Pinpoint the cell where the given text exists, returning its (x, y) midpoint coordinate. 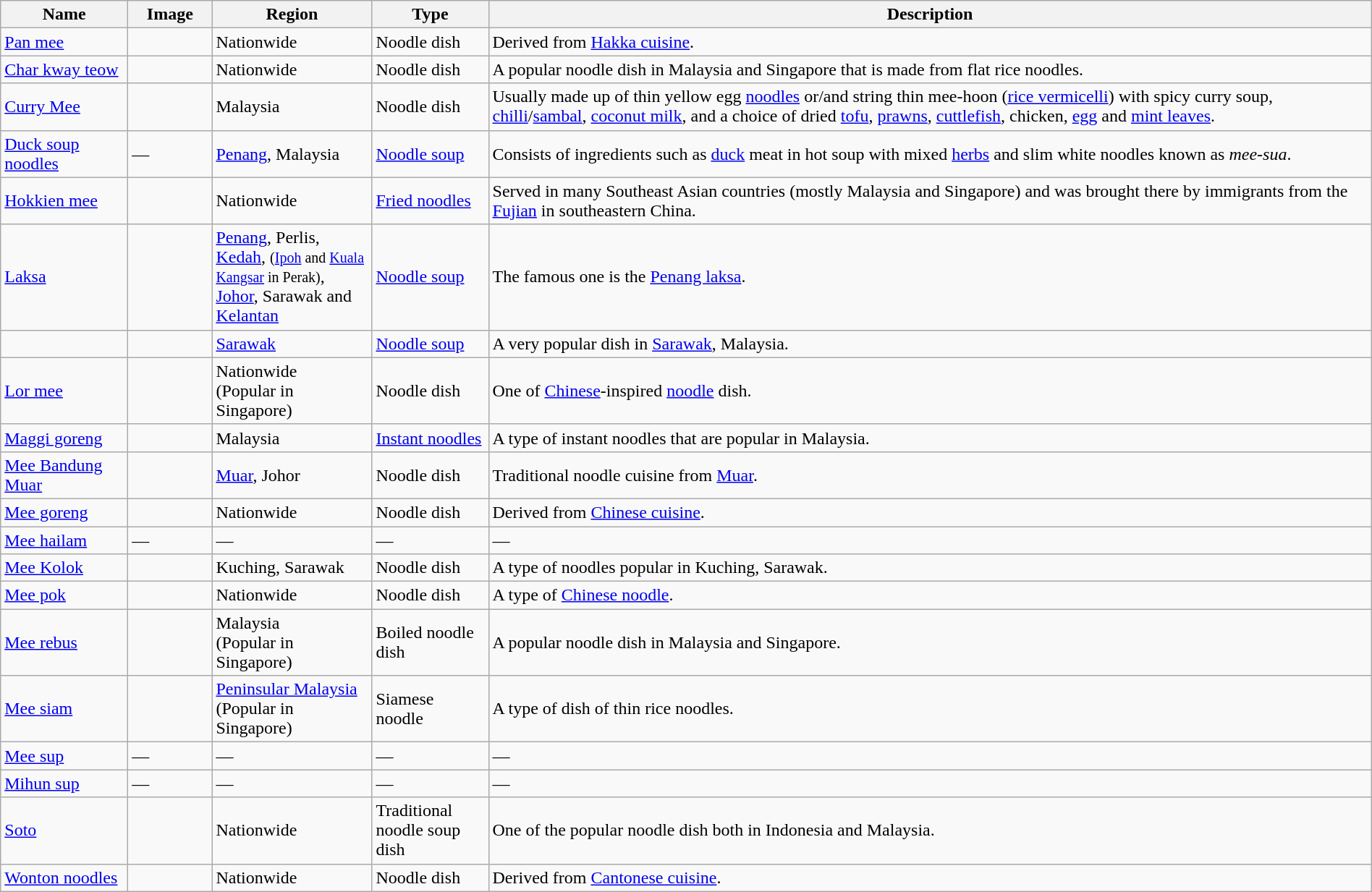
Peninsular Malaysia (Popular in Singapore) (292, 709)
A popular noodle dish in Malaysia and Singapore that is made from flat rice noodles. (930, 69)
Hokkien mee (64, 201)
Type (430, 14)
One of the popular noodle dish both in Indonesia and Malaysia. (930, 831)
Mee Bandung Muar (64, 475)
Derived from Cantonese cuisine. (930, 878)
Mee pok (64, 595)
Penang, Malaysia (292, 153)
Mee rebus (64, 642)
Char kway teow (64, 69)
A type of Chinese noodle. (930, 595)
A type of instant noodles that are popular in Malaysia. (930, 438)
Penang, Perlis, Kedah, (Ipoh and Kuala Kangsar in Perak), Johor, Sarawak and Kelantan (292, 277)
Sarawak (292, 344)
Kuching, Sarawak (292, 568)
Mee goreng (64, 512)
Maggi goreng (64, 438)
Lor mee (64, 391)
Laksa (64, 277)
Nationwide (Popular in Singapore) (292, 391)
Mee hailam (64, 540)
Fried noodles (430, 201)
Mee Kolok (64, 568)
Curry Mee (64, 107)
Mee sup (64, 756)
A type of dish of thin rice noodles. (930, 709)
Description (930, 14)
Malaysia (Popular in Singapore) (292, 642)
Consists of ingredients such as duck meat in hot soup with mixed herbs and slim white noodles known as mee-sua. (930, 153)
Mee siam (64, 709)
A popular noodle dish in Malaysia and Singapore. (930, 642)
The famous one is the Penang laksa. (930, 277)
Wonton noodles (64, 878)
One of Chinese-inspired noodle dish. (930, 391)
Region (292, 14)
Name (64, 14)
Pan mee (64, 42)
Siamese noodle (430, 709)
Image (170, 14)
Derived from Hakka cuisine. (930, 42)
Muar, Johor (292, 475)
Boiled noodle dish (430, 642)
Instant noodles (430, 438)
A type of noodles popular in Kuching, Sarawak. (930, 568)
Duck soup noodles (64, 153)
Derived from Chinese cuisine. (930, 512)
Traditional noodle cuisine from Muar. (930, 475)
Mihun sup (64, 783)
Traditional noodle soup dish (430, 831)
A very popular dish in Sarawak, Malaysia. (930, 344)
Soto (64, 831)
Served in many Southeast Asian countries (mostly Malaysia and Singapore) and was brought there by immigrants from the Fujian in southeastern China. (930, 201)
